Capture the cell that displays the provided text and extract its [x, y] central coordinate. 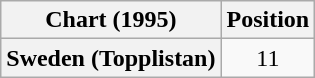
Sweden (Topplistan) [111, 58]
Chart (1995) [111, 20]
11 [268, 58]
Position [268, 20]
